Return the [X, Y] coordinate for the center point of the cell that contains the specified text.  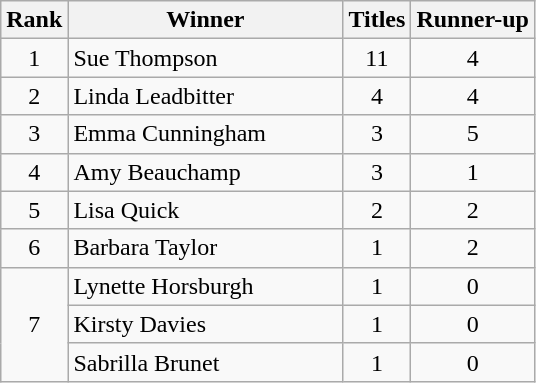
Kirsty Davies [206, 324]
Lynette Horsburgh [206, 286]
Titles [377, 20]
Runner-up [473, 20]
Sue Thompson [206, 58]
Winner [206, 20]
Linda Leadbitter [206, 96]
Barbara Taylor [206, 248]
Emma Cunningham [206, 134]
11 [377, 58]
Lisa Quick [206, 210]
Amy Beauchamp [206, 172]
Rank [34, 20]
7 [34, 324]
Sabrilla Brunet [206, 362]
6 [34, 248]
